Provide the [x, y] coordinate of the cell's center where the given text is located.  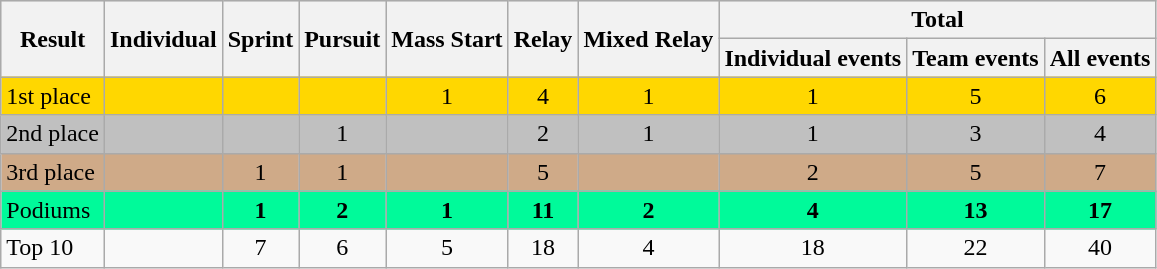
Team events [976, 58]
Sprint [260, 39]
Pursuit [342, 39]
All events [1100, 58]
Total [938, 20]
1st place [53, 96]
3rd place [53, 172]
11 [543, 210]
40 [1100, 248]
Individual [163, 39]
Top 10 [53, 248]
Mass Start [447, 39]
3 [976, 134]
2nd place [53, 134]
Individual events [813, 58]
Mixed Relay [648, 39]
Relay [543, 39]
13 [976, 210]
22 [976, 248]
17 [1100, 210]
Podiums [53, 210]
Result [53, 39]
